For the text-containing cell, return its midpoint in (X, Y) coordinate format. 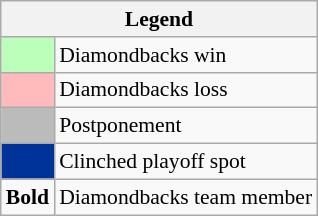
Postponement (186, 126)
Clinched playoff spot (186, 162)
Diamondbacks loss (186, 90)
Diamondbacks win (186, 55)
Legend (159, 19)
Bold (28, 197)
Diamondbacks team member (186, 197)
